Find where the given text appears and provide that cell's center as (X, Y) coordinate. 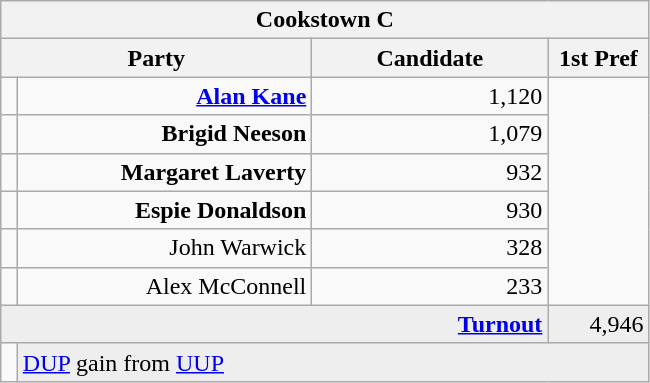
1st Pref (598, 58)
1,079 (430, 134)
Alan Kane (164, 96)
932 (430, 172)
Margaret Laverty (164, 172)
233 (430, 286)
Cookstown C (325, 20)
Brigid Neeson (164, 134)
Espie Donaldson (164, 210)
Turnout (274, 324)
930 (430, 210)
Party (156, 58)
DUP gain from UUP (333, 362)
Alex McConnell (164, 286)
Candidate (430, 58)
4,946 (598, 324)
1,120 (430, 96)
John Warwick (164, 248)
328 (430, 248)
